Return (x, y) of the center of cell containing provided text 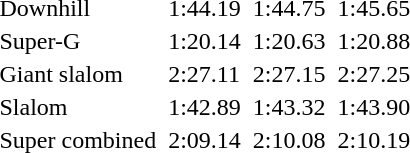
1:43.32 (289, 107)
1:20.14 (205, 41)
1:20.63 (289, 41)
1:42.89 (205, 107)
2:27.11 (205, 74)
2:27.15 (289, 74)
